Identify which cell holds the provided text, then report its [X, Y] central coordinate. 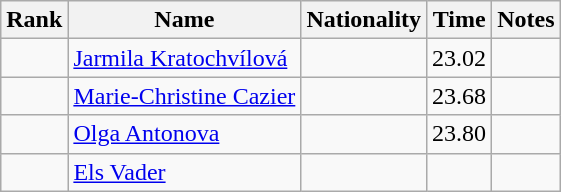
Rank [34, 20]
Jarmila Kratochvílová [184, 58]
Olga Antonova [184, 134]
23.80 [460, 134]
Marie-Christine Cazier [184, 96]
Els Vader [184, 172]
23.68 [460, 96]
23.02 [460, 58]
Name [184, 20]
Nationality [364, 20]
Time [460, 20]
Notes [526, 20]
